For the text-containing cell, return its midpoint in (X, Y) coordinate format. 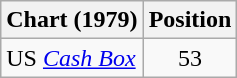
53 (190, 58)
Position (190, 20)
Chart (1979) (72, 20)
US Cash Box (72, 58)
